Find where the given text appears and provide that cell's center as [X, Y] coordinate. 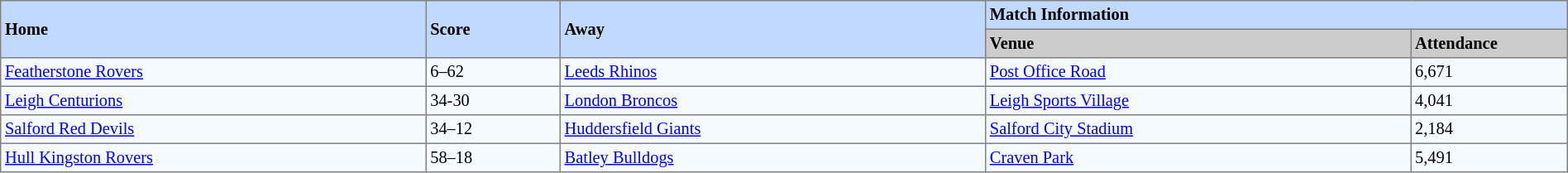
Venue [1198, 43]
Leigh Centurions [213, 100]
Craven Park [1198, 157]
Leeds Rhinos [772, 72]
Leigh Sports Village [1198, 100]
Attendance [1489, 43]
6–62 [493, 72]
Match Information [1277, 15]
34–12 [493, 129]
4,041 [1489, 100]
Hull Kingston Rovers [213, 157]
2,184 [1489, 129]
Featherstone Rovers [213, 72]
Batley Bulldogs [772, 157]
34-30 [493, 100]
Away [772, 30]
Huddersfield Giants [772, 129]
5,491 [1489, 157]
Salford City Stadium [1198, 129]
London Broncos [772, 100]
Salford Red Devils [213, 129]
Score [493, 30]
Post Office Road [1198, 72]
Home [213, 30]
58–18 [493, 157]
6,671 [1489, 72]
